Detect which cell encompasses the target text, then output its (X, Y) center coordinate. 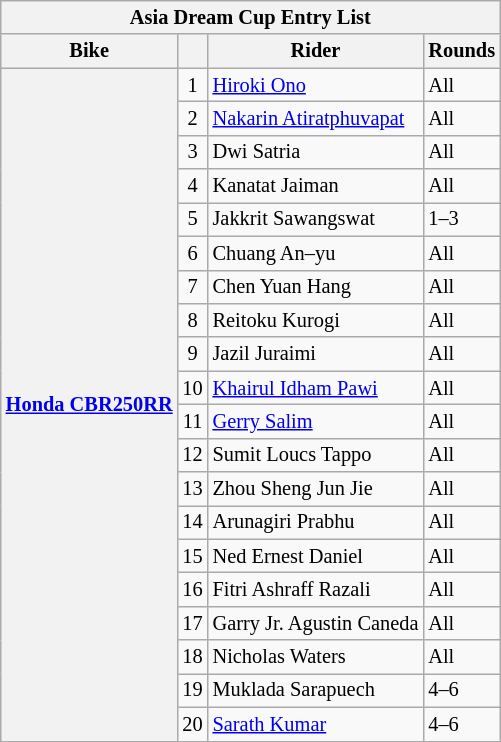
Reitoku Kurogi (316, 320)
20 (193, 724)
Sumit Loucs Tappo (316, 455)
Dwi Satria (316, 152)
Sarath Kumar (316, 724)
Rider (316, 51)
Nicholas Waters (316, 657)
4 (193, 186)
Nakarin Atiratphuvapat (316, 118)
14 (193, 522)
11 (193, 421)
Muklada Sarapuech (316, 690)
5 (193, 219)
19 (193, 690)
Kanatat Jaiman (316, 186)
7 (193, 287)
10 (193, 388)
1 (193, 85)
Zhou Sheng Jun Jie (316, 489)
17 (193, 623)
Asia Dream Cup Entry List (250, 17)
Khairul Idham Pawi (316, 388)
8 (193, 320)
Garry Jr. Agustin Caneda (316, 623)
13 (193, 489)
6 (193, 253)
9 (193, 354)
Arunagiri Prabhu (316, 522)
Chen Yuan Hang (316, 287)
Bike (90, 51)
Hiroki Ono (316, 85)
1–3 (462, 219)
Honda CBR250RR (90, 404)
18 (193, 657)
Jakkrit Sawangswat (316, 219)
Gerry Salim (316, 421)
Chuang An–yu (316, 253)
Fitri Ashraff Razali (316, 589)
Jazil Juraimi (316, 354)
3 (193, 152)
Ned Ernest Daniel (316, 556)
2 (193, 118)
16 (193, 589)
15 (193, 556)
12 (193, 455)
Rounds (462, 51)
